Identify which cell holds the provided text, then report its [x, y] central coordinate. 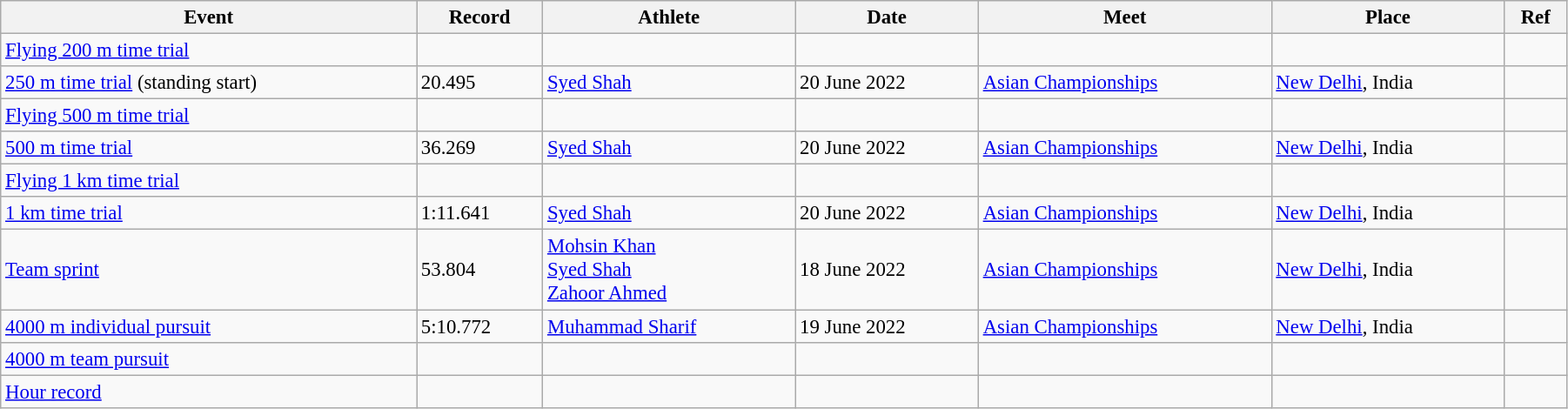
250 m time trial (standing start) [209, 83]
Flying 1 km time trial [209, 181]
1 km time trial [209, 213]
Team sprint [209, 270]
1:11.641 [480, 213]
Date [888, 17]
Event [209, 17]
36.269 [480, 148]
4000 m individual pursuit [209, 326]
Flying 500 m time trial [209, 116]
Mohsin KhanSyed ShahZahoor Ahmed [669, 270]
Athlete [669, 17]
18 June 2022 [888, 270]
5:10.772 [480, 326]
Hour record [209, 392]
20.495 [480, 83]
Muhammad Sharif [669, 326]
53.804 [480, 270]
Ref [1535, 17]
Record [480, 17]
Meet [1124, 17]
500 m time trial [209, 148]
4000 m team pursuit [209, 359]
Flying 200 m time trial [209, 50]
19 June 2022 [888, 326]
Place [1388, 17]
